Pinpoint the cell where the given text exists, returning its [x, y] midpoint coordinate. 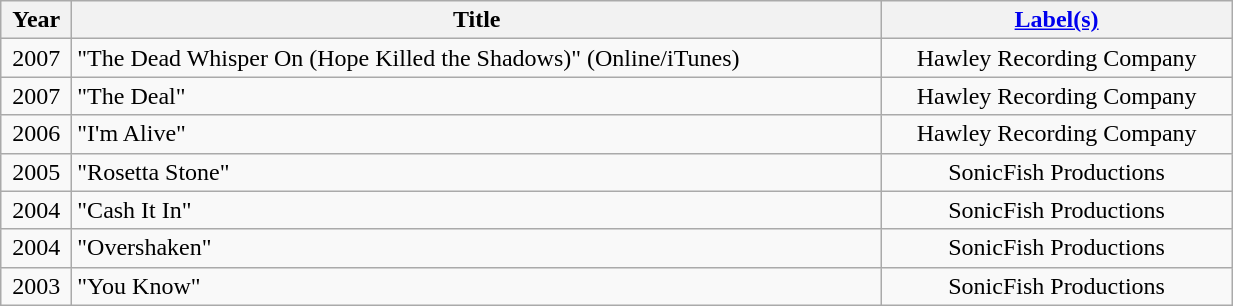
Title [477, 20]
2003 [36, 286]
Year [36, 20]
"The Deal" [477, 96]
"Overshaken" [477, 248]
2005 [36, 172]
"The Dead Whisper On (Hope Killed the Shadows)" (Online/iTunes) [477, 58]
"Cash It In" [477, 210]
"I'm Alive" [477, 134]
"You Know" [477, 286]
2006 [36, 134]
"Rosetta Stone" [477, 172]
Label(s) [1057, 20]
